For the text-containing cell, return its midpoint in [x, y] coordinate format. 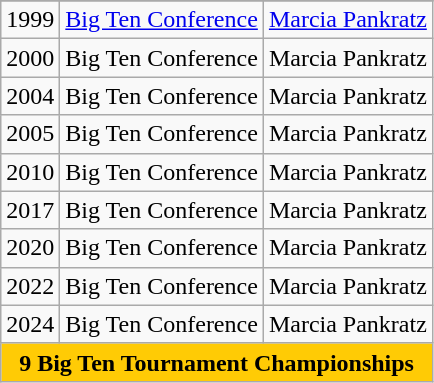
2010 [30, 172]
2017 [30, 210]
2000 [30, 58]
2005 [30, 134]
2022 [30, 286]
1999 [30, 20]
9 Big Ten Tournament Championships [217, 362]
2004 [30, 96]
2020 [30, 248]
2024 [30, 324]
